Identify which cell holds the provided text, then report its [X, Y] central coordinate. 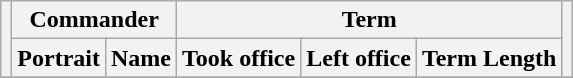
Term Length [489, 58]
Portrait [59, 58]
Term [370, 20]
Name [140, 58]
Left office [359, 58]
Took office [239, 58]
Commander [94, 20]
